Pinpoint the cell where the given text exists, returning its (X, Y) midpoint coordinate. 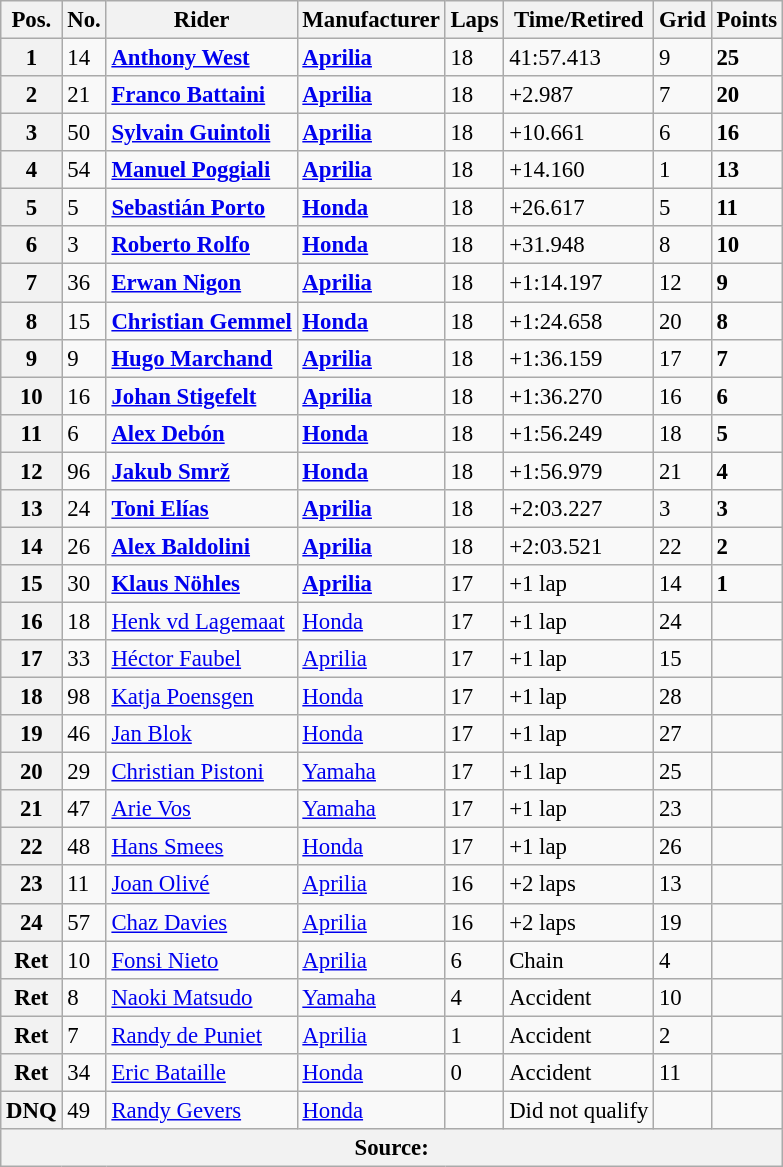
Pos. (32, 20)
48 (84, 847)
+1:36.270 (579, 396)
Hans Smees (202, 847)
Toni Elías (202, 509)
+14.160 (579, 170)
Christian Gemmel (202, 321)
Randy Gevers (202, 1110)
Jakub Smrž (202, 471)
Chain (579, 960)
+2.987 (579, 95)
28 (682, 697)
Arie Vos (202, 809)
29 (84, 772)
41:57.413 (579, 58)
+1:14.197 (579, 283)
Chaz Davies (202, 922)
Klaus Nöhles (202, 584)
Fonsi Nieto (202, 960)
No. (84, 20)
98 (84, 697)
50 (84, 133)
47 (84, 809)
Roberto Rolfo (202, 245)
54 (84, 170)
+1:24.658 (579, 321)
Johan Stigefelt (202, 396)
Eric Bataille (202, 1073)
Alex Debón (202, 433)
+2:03.521 (579, 546)
Time/Retired (579, 20)
+1:36.159 (579, 358)
96 (84, 471)
Did not qualify (579, 1110)
Rider (202, 20)
Alex Baldolini (202, 546)
Christian Pistoni (202, 772)
Henk vd Lagemaat (202, 621)
30 (84, 584)
DNQ (32, 1110)
0 (474, 1073)
+1:56.249 (579, 433)
33 (84, 659)
Joan Olivé (202, 885)
+26.617 (579, 208)
Sylvain Guintoli (202, 133)
+31.948 (579, 245)
36 (84, 283)
27 (682, 734)
49 (84, 1110)
Manuel Poggiali (202, 170)
Grid (682, 20)
Manufacturer (371, 20)
Naoki Matsudo (202, 997)
Franco Battaini (202, 95)
46 (84, 734)
Points (746, 20)
34 (84, 1073)
Randy de Puniet (202, 1035)
Erwan Nigon (202, 283)
Jan Blok (202, 734)
Sebastián Porto (202, 208)
Anthony West (202, 58)
57 (84, 922)
Katja Poensgen (202, 697)
+1:56.979 (579, 471)
Source: (392, 1148)
Héctor Faubel (202, 659)
Laps (474, 20)
+2:03.227 (579, 509)
+10.661 (579, 133)
Hugo Marchand (202, 358)
